Locate the cell with the specified text and output its [X, Y] center coordinate. 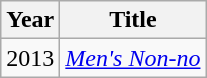
2013 [30, 58]
Men's Non-no [133, 58]
Year [30, 20]
Title [133, 20]
